Pinpoint the cell where the given text exists, returning its (X, Y) midpoint coordinate. 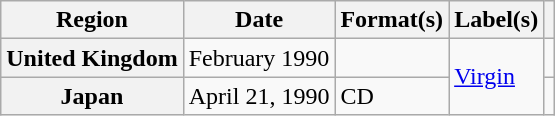
CD (392, 96)
United Kingdom (92, 58)
Japan (92, 96)
February 1990 (259, 58)
Region (92, 20)
Date (259, 20)
Format(s) (392, 20)
Virgin (496, 77)
Label(s) (496, 20)
April 21, 1990 (259, 96)
